Locate the cell with the specified text and output its [X, Y] center coordinate. 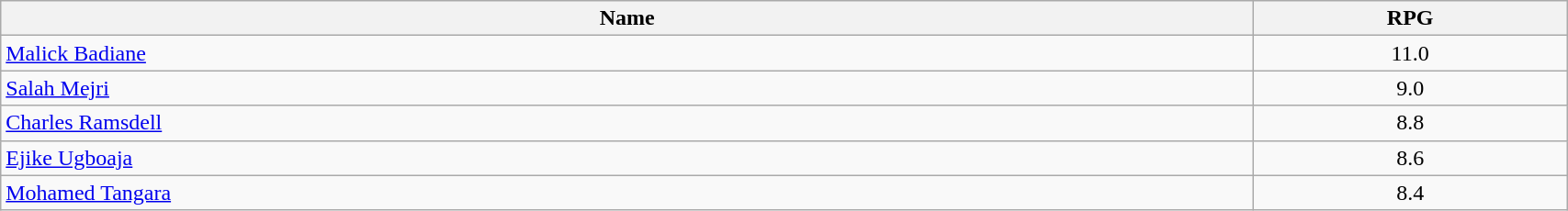
Name [627, 18]
Charles Ramsdell [627, 123]
11.0 [1411, 53]
Mohamed Tangara [627, 193]
Malick Badiane [627, 53]
9.0 [1411, 88]
8.8 [1411, 123]
8.4 [1411, 193]
Salah Mejri [627, 88]
RPG [1411, 18]
8.6 [1411, 158]
Ejike Ugboaja [627, 158]
